Detect which cell encompasses the target text, then output its [X, Y] center coordinate. 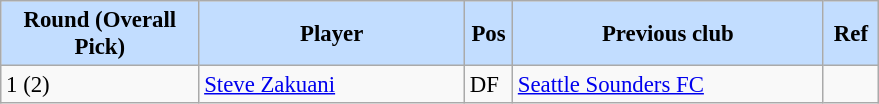
1 (2) [100, 85]
Player [332, 34]
Round (Overall Pick) [100, 34]
Ref [851, 34]
DF [488, 85]
Pos [488, 34]
Seattle Sounders FC [668, 85]
Previous club [668, 34]
Steve Zakuani [332, 85]
